Provide the (x, y) coordinate of the cell's center where the given text is located.  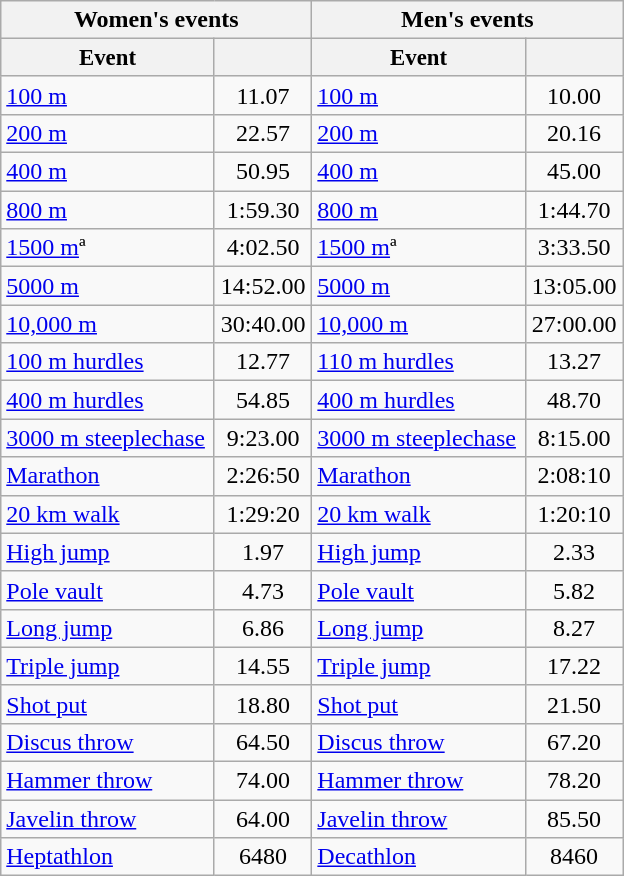
2:08:10 (574, 476)
4:02.50 (263, 248)
11.07 (263, 95)
14.55 (263, 666)
10.00 (574, 95)
6480 (263, 857)
85.50 (574, 819)
1.97 (263, 552)
21.50 (574, 704)
2.33 (574, 552)
13:05.00 (574, 286)
17.22 (574, 666)
Men's events (468, 20)
Heptathlon (108, 857)
48.70 (574, 400)
22.57 (263, 133)
6.86 (263, 628)
1:29:20 (263, 514)
4.73 (263, 590)
100 m hurdles (108, 362)
Decathlon (419, 857)
64.00 (263, 819)
8460 (574, 857)
1:20:10 (574, 514)
20.16 (574, 133)
64.50 (263, 742)
18.80 (263, 704)
12.77 (263, 362)
8:15.00 (574, 438)
9:23.00 (263, 438)
13.27 (574, 362)
74.00 (263, 781)
30:40.00 (263, 324)
14:52.00 (263, 286)
50.95 (263, 172)
8.27 (574, 628)
1:44.70 (574, 210)
27:00.00 (574, 324)
Women's events (156, 20)
45.00 (574, 172)
67.20 (574, 742)
78.20 (574, 781)
3:33.50 (574, 248)
5.82 (574, 590)
1:59.30 (263, 210)
54.85 (263, 400)
2:26:50 (263, 476)
110 m hurdles (419, 362)
